Identify which cell holds the provided text, then report its [X, Y] central coordinate. 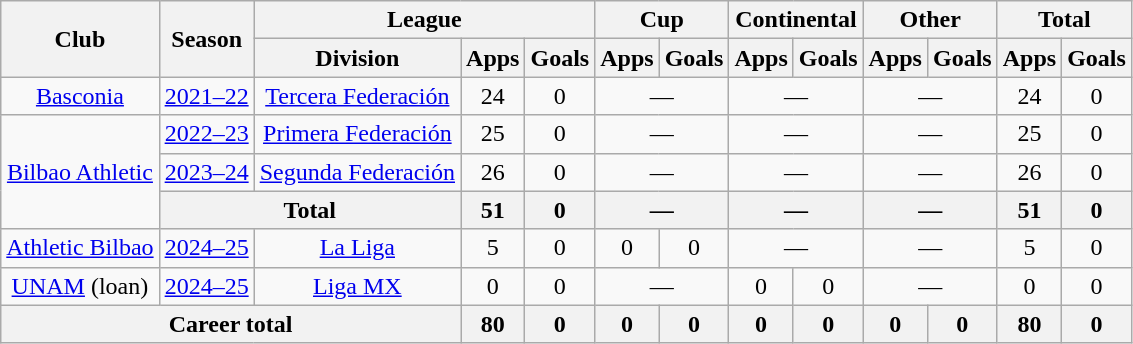
Liga MX [357, 286]
Bilbao Athletic [80, 172]
Division [357, 58]
Cup [662, 20]
Segunda Federación [357, 172]
Career total [231, 324]
League [424, 20]
Athletic Bilbao [80, 248]
Tercera Federación [357, 96]
Other [930, 20]
Primera Federación [357, 134]
UNAM (loan) [80, 286]
Club [80, 39]
Continental [796, 20]
2022–23 [206, 134]
2023–24 [206, 172]
Season [206, 39]
Basconia [80, 96]
2021–22 [206, 96]
La Liga [357, 248]
